From the cell containing the given text, extract its center point as [x, y] coordinate. 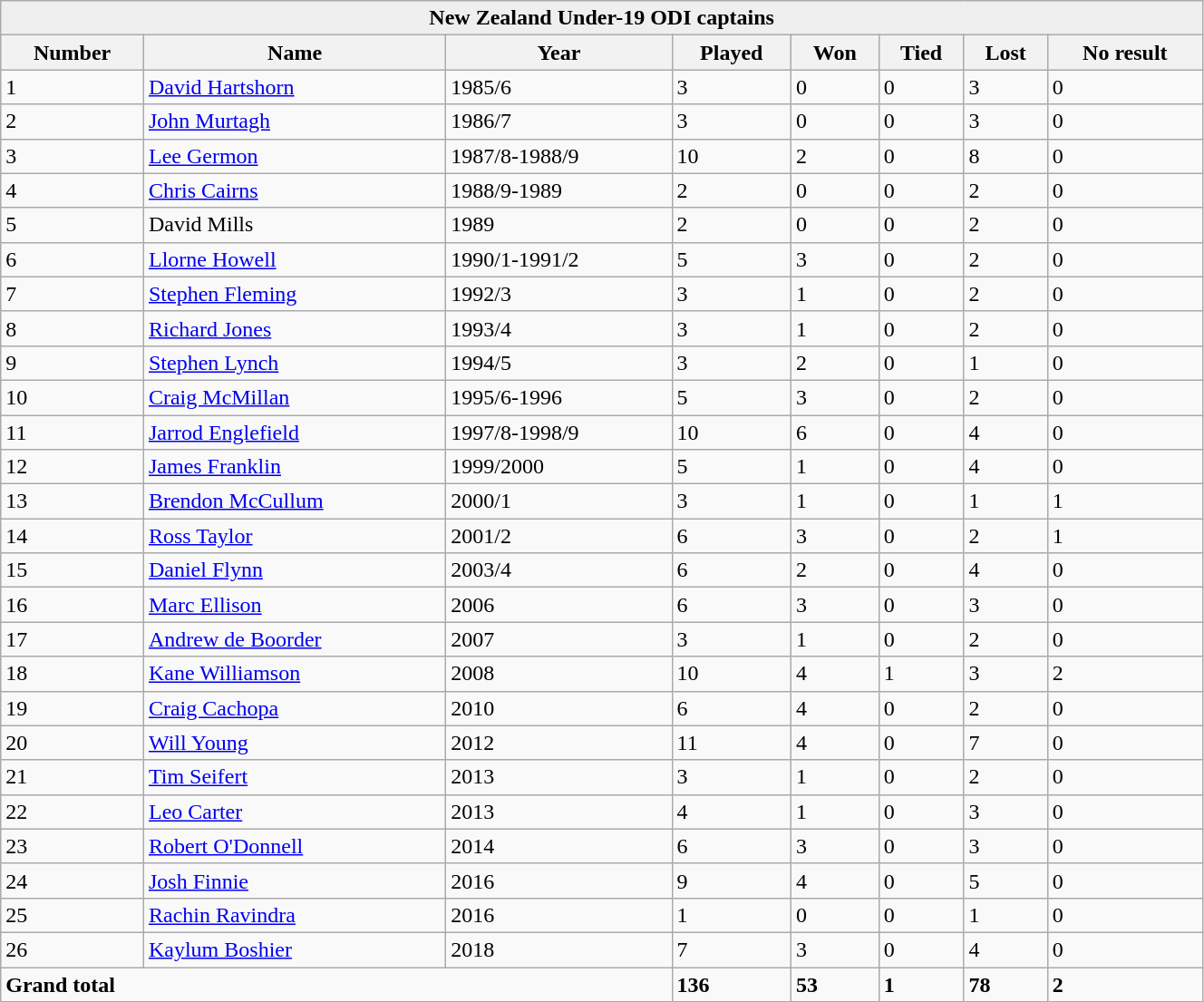
Won [836, 53]
1992/3 [558, 294]
1987/8-1988/9 [558, 156]
25 [73, 915]
New Zealand Under-19 ODI captains [602, 18]
18 [73, 674]
1993/4 [558, 328]
26 [73, 949]
13 [73, 501]
Lost [1005, 53]
136 [732, 984]
2003/4 [558, 570]
1988/9-1989 [558, 190]
1997/8-1998/9 [558, 433]
2000/1 [558, 501]
2001/2 [558, 536]
12 [73, 467]
Richard Jones [294, 328]
Tim Seifert [294, 777]
19 [73, 708]
Kaylum Boshier [294, 949]
Ross Taylor [294, 536]
1995/6-1996 [558, 397]
Llorne Howell [294, 259]
Leo Carter [294, 812]
14 [73, 536]
Robert O'Donnell [294, 846]
20 [73, 743]
Marc Ellison [294, 605]
Daniel Flynn [294, 570]
Played [732, 53]
1999/2000 [558, 467]
2008 [558, 674]
2006 [558, 605]
Lee Germon [294, 156]
Chris Cairns [294, 190]
Grand total [336, 984]
2007 [558, 639]
23 [73, 846]
2010 [558, 708]
James Franklin [294, 467]
53 [836, 984]
2014 [558, 846]
Number [73, 53]
78 [1005, 984]
No result [1124, 53]
Jarrod Englefield [294, 433]
Kane Williamson [294, 674]
Year [558, 53]
Rachin Ravindra [294, 915]
2018 [558, 949]
Craig McMillan [294, 397]
David Hartshorn [294, 87]
Craig Cachopa [294, 708]
Stephen Fleming [294, 294]
Josh Finnie [294, 880]
21 [73, 777]
22 [73, 812]
Will Young [294, 743]
1994/5 [558, 363]
1990/1-1991/2 [558, 259]
Name [294, 53]
1986/7 [558, 122]
Tied [921, 53]
Andrew de Boorder [294, 639]
24 [73, 880]
John Murtagh [294, 122]
Stephen Lynch [294, 363]
17 [73, 639]
Brendon McCullum [294, 501]
2012 [558, 743]
David Mills [294, 225]
1985/6 [558, 87]
15 [73, 570]
1989 [558, 225]
16 [73, 605]
